Scan for the cell matching the given text and deliver its (x, y) coordinate at center. 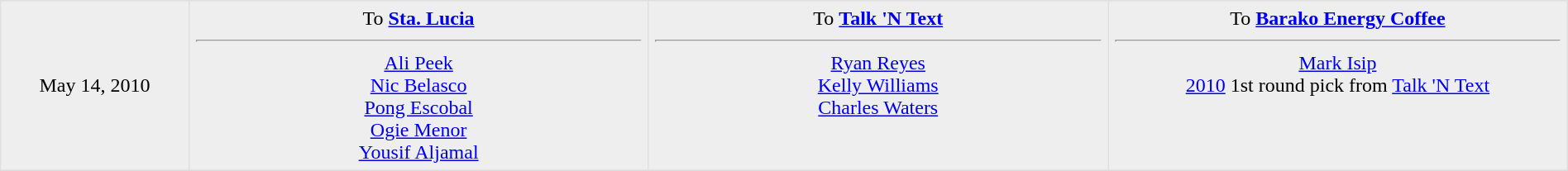
To Barako Energy CoffeeMark Isip2010 1st round pick from Talk 'N Text (1338, 86)
To Sta. LuciaAli PeekNic BelascoPong EscobalOgie MenorYousif Aljamal (418, 86)
May 14, 2010 (95, 86)
To Talk 'N TextRyan ReyesKelly WilliamsCharles Waters (878, 86)
